Locate the cell with the specified text and output its (x, y) center coordinate. 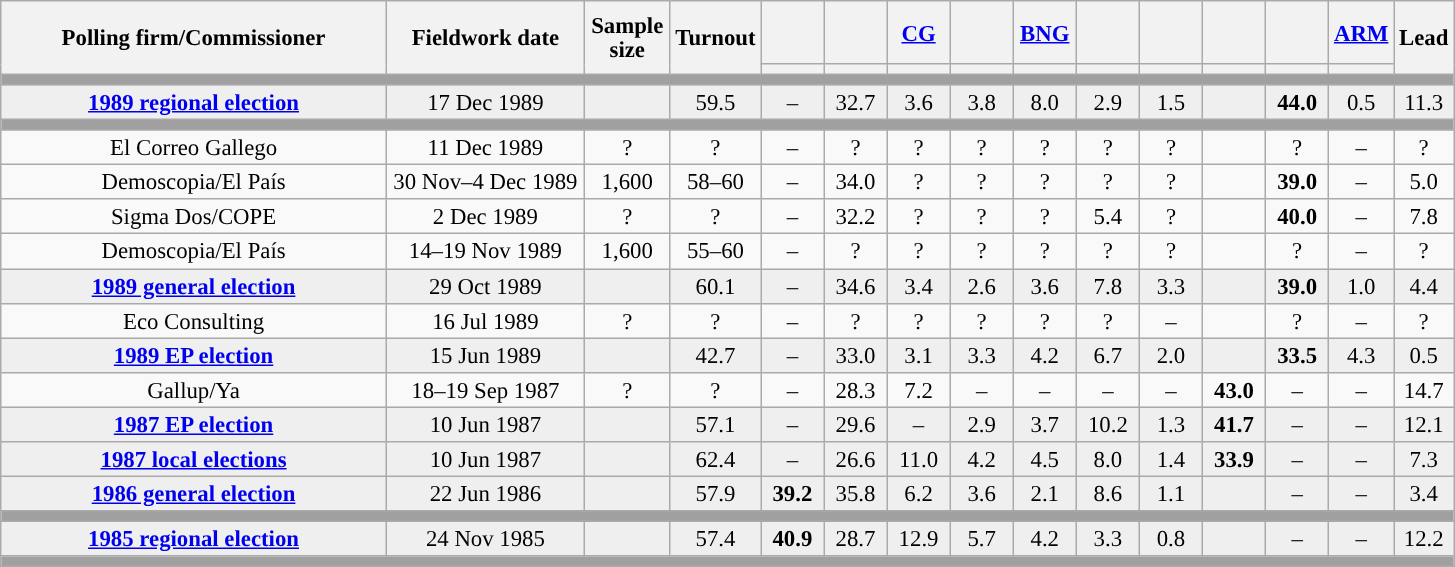
17 Dec 1989 (485, 102)
40.9 (792, 538)
7.2 (918, 390)
2 Dec 1989 (485, 218)
44.0 (1298, 102)
32.2 (856, 218)
57.4 (716, 538)
60.1 (716, 286)
41.7 (1234, 424)
Gallup/Ya (194, 390)
3.7 (1044, 424)
34.0 (856, 182)
1.4 (1170, 460)
40.0 (1298, 218)
Sigma Dos/COPE (194, 218)
ARM (1362, 32)
14–19 Nov 1989 (485, 252)
4.4 (1424, 286)
12.9 (918, 538)
3.1 (918, 356)
4.3 (1362, 356)
29.6 (856, 424)
Sample size (627, 38)
Lead (1424, 38)
5.0 (1424, 182)
2.0 (1170, 356)
BNG (1044, 32)
1987 EP election (194, 424)
Turnout (716, 38)
22 Jun 1986 (485, 494)
1989 general election (194, 286)
55–60 (716, 252)
28.3 (856, 390)
42.7 (716, 356)
29 Oct 1989 (485, 286)
39.2 (792, 494)
1.1 (1170, 494)
6.7 (1108, 356)
1.5 (1170, 102)
2.1 (1044, 494)
11.0 (918, 460)
1989 regional election (194, 102)
57.9 (716, 494)
1986 general election (194, 494)
5.4 (1108, 218)
11.3 (1424, 102)
4.5 (1044, 460)
33.9 (1234, 460)
1.3 (1170, 424)
30 Nov–4 Dec 1989 (485, 182)
0.8 (1170, 538)
58–60 (716, 182)
28.7 (856, 538)
32.7 (856, 102)
35.8 (856, 494)
6.2 (918, 494)
1985 regional election (194, 538)
33.5 (1298, 356)
Fieldwork date (485, 38)
2.6 (982, 286)
1989 EP election (194, 356)
El Correo Gallego (194, 148)
34.6 (856, 286)
62.4 (716, 460)
26.6 (856, 460)
15 Jun 1989 (485, 356)
33.0 (856, 356)
57.1 (716, 424)
7.3 (1424, 460)
Polling firm/Commissioner (194, 38)
1.0 (1362, 286)
14.7 (1424, 390)
12.1 (1424, 424)
12.2 (1424, 538)
1987 local elections (194, 460)
59.5 (716, 102)
3.8 (982, 102)
24 Nov 1985 (485, 538)
16 Jul 1989 (485, 320)
Eco Consulting (194, 320)
5.7 (982, 538)
10.2 (1108, 424)
8.6 (1108, 494)
11 Dec 1989 (485, 148)
18–19 Sep 1987 (485, 390)
CG (918, 32)
43.0 (1234, 390)
